Return the [X, Y] coordinate for the center point of the cell that contains the specified text.  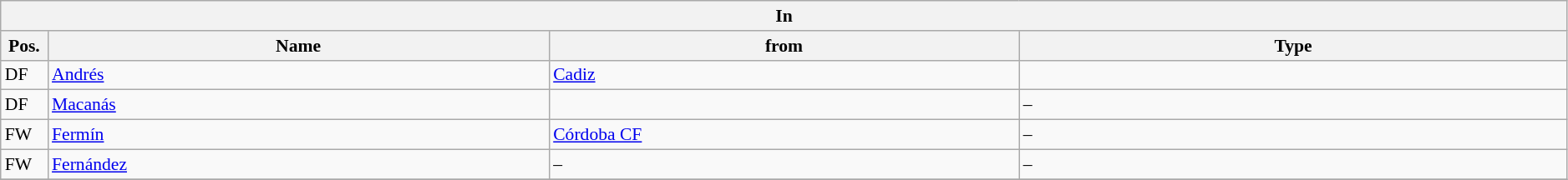
Fermín [298, 135]
Córdoba CF [784, 135]
Pos. [24, 46]
Andrés [298, 75]
Type [1293, 46]
Cadiz [784, 75]
Name [298, 46]
from [784, 46]
Macanás [298, 105]
In [784, 16]
Fernández [298, 164]
